Output the [X, Y] coordinate of the center of the cell containing the given text.  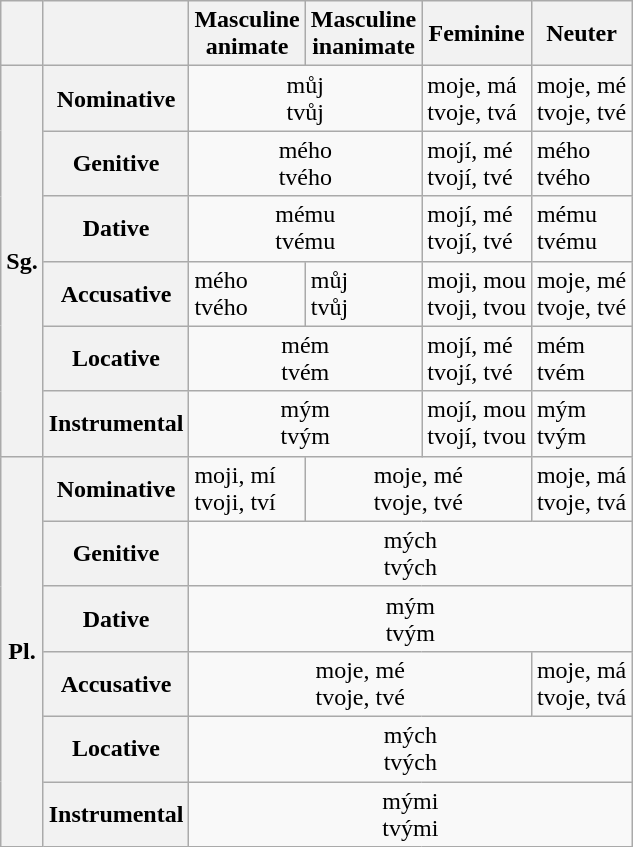
Feminine [477, 34]
moji, moutvoji, tvou [477, 294]
moji, mítvoji, tví [247, 488]
Sg. [22, 261]
Masculineinanimate [363, 34]
mýmitvými [410, 814]
Pl. [22, 651]
mojí, moutvojí, tvou [477, 424]
Masculineanimate [247, 34]
Neuter [581, 34]
